Output the (x, y) coordinate of the center of the cell containing the given text.  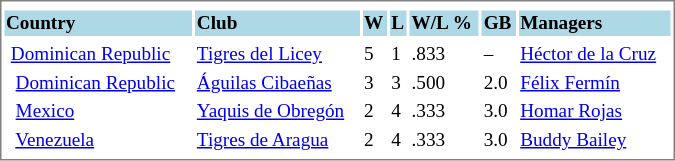
Club (277, 23)
Country (98, 23)
Mexico (98, 112)
W/L % (444, 23)
Venezuela (98, 141)
.833 (444, 55)
Yaquis de Obregón (277, 112)
2.0 (499, 83)
Homar Rojas (595, 112)
Tigres de Aragua (277, 141)
Tigres del Licey (277, 55)
.500 (444, 83)
Buddy Bailey (595, 141)
5 (375, 55)
L (398, 23)
Águilas Cibaeñas (277, 83)
GB (499, 23)
– (499, 55)
1 (398, 55)
Managers (595, 23)
W (375, 23)
Héctor de la Cruz (595, 55)
Félix Fermín (595, 83)
